Locate the cell with the specified text and output its [x, y] center coordinate. 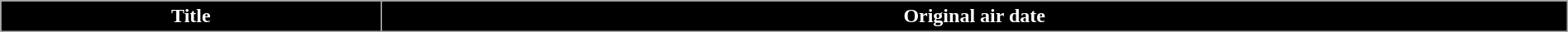
Original air date [974, 16]
Title [191, 16]
